Return the [x, y] coordinate for the center point of the cell that contains the specified text.  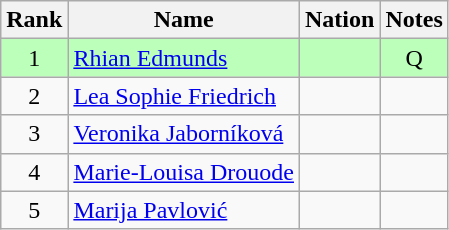
Marija Pavlović [184, 210]
Nation [340, 20]
Notes [414, 20]
Veronika Jaborníková [184, 134]
Rhian Edmunds [184, 58]
Rank [34, 20]
2 [34, 96]
Q [414, 58]
4 [34, 172]
1 [34, 58]
Lea Sophie Friedrich [184, 96]
Marie-Louisa Drouode [184, 172]
Name [184, 20]
5 [34, 210]
3 [34, 134]
